From the cell containing the given text, extract its center point as (x, y) coordinate. 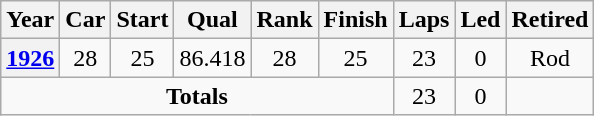
1926 (30, 58)
Car (86, 20)
Rod (550, 58)
86.418 (212, 58)
Year (30, 20)
Finish (356, 20)
Qual (212, 20)
Rank (284, 20)
Totals (197, 96)
Retired (550, 20)
Laps (424, 20)
Led (480, 20)
Start (142, 20)
